Extract the (X, Y) coordinate from the center of the cell holding the provided text.  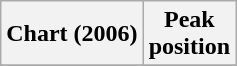
Chart (2006) (72, 34)
Peakposition (189, 34)
